Pinpoint the cell where the given text exists, returning its [x, y] midpoint coordinate. 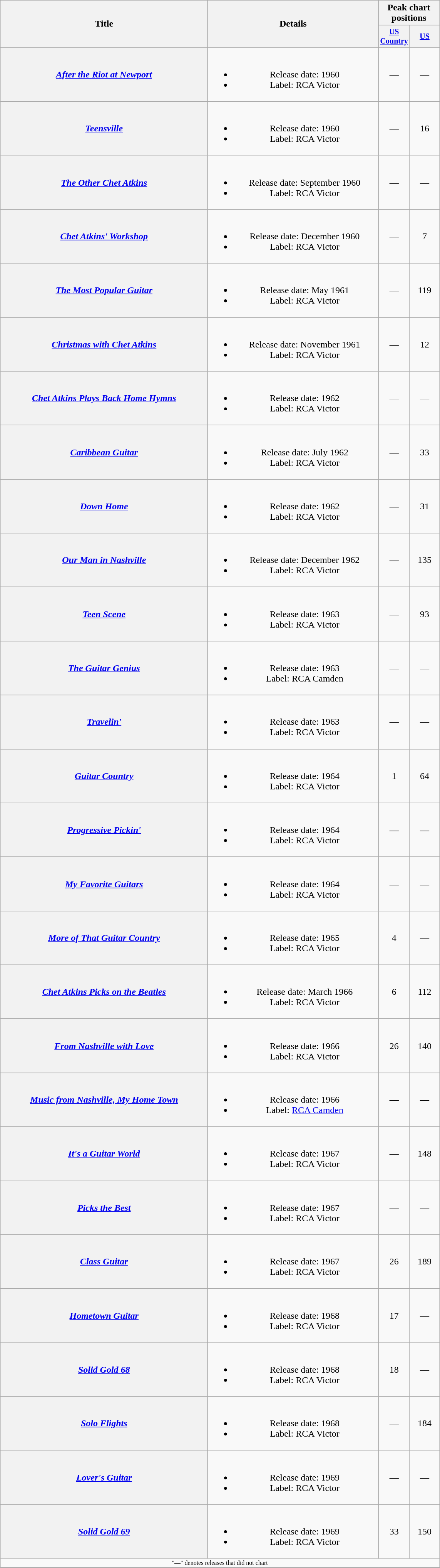
From Nashville with Love [104, 1046]
Release date: 1966Label: RCA Victor [293, 1046]
Release date: 1966Label: RCA Camden [293, 1100]
Hometown Guitar [104, 1316]
Release date: September 1960Label: RCA Victor [293, 182]
Christmas with Chet Atkins [104, 344]
Teensville [104, 128]
17 [394, 1316]
Chet Atkins' Workshop [104, 236]
Release date: December 1960Label: RCA Victor [293, 236]
150 [425, 1531]
148 [425, 1154]
184 [425, 1424]
Progressive Pickin' [104, 830]
The Other Chet Atkins [104, 182]
My Favorite Guitars [104, 884]
112 [425, 992]
Peak chartpositions [409, 13]
Chet Atkins Plays Back Home Hymns [104, 398]
Lover's Guitar [104, 1477]
Picks the Best [104, 1208]
Guitar Country [104, 776]
Solid Gold 69 [104, 1531]
135 [425, 560]
Solo Flights [104, 1424]
Class Guitar [104, 1262]
It's a Guitar World [104, 1154]
31 [425, 506]
Music from Nashville, My Home Town [104, 1100]
Release date: November 1961Label: RCA Victor [293, 344]
Release date: 1963Label: RCA Camden [293, 668]
"—" denotes releases that did not chart [220, 1563]
The Guitar Genius [104, 668]
Title [104, 24]
6 [394, 992]
93 [425, 614]
After the Riot at Newport [104, 74]
1 [394, 776]
The Most Popular Guitar [104, 290]
12 [425, 344]
Release date: May 1961Label: RCA Victor [293, 290]
7 [425, 236]
More of That Guitar Country [104, 938]
Release date: July 1962Label: RCA Victor [293, 452]
119 [425, 290]
Solid Gold 68 [104, 1370]
189 [425, 1262]
Release date: March 1966Label: RCA Victor [293, 992]
4 [394, 938]
Details [293, 24]
Release date: 1965Label: RCA Victor [293, 938]
Release date: December 1962Label: RCA Victor [293, 560]
64 [425, 776]
Caribbean Guitar [104, 452]
16 [425, 128]
18 [394, 1370]
Down Home [104, 506]
US Country [394, 36]
Travelin' [104, 722]
Teen Scene [104, 614]
140 [425, 1046]
Our Man in Nashville [104, 560]
Chet Atkins Picks on the Beatles [104, 992]
US [425, 36]
